Determine the (x, y) coordinate at the center of the cell enclosing the given text.  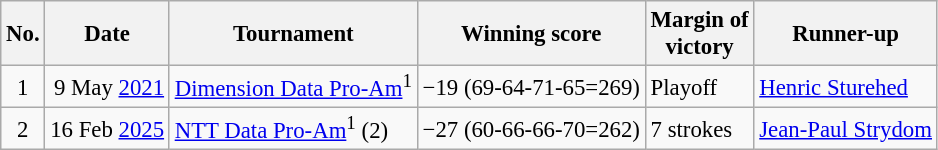
16 Feb 2025 (107, 129)
Playoff (700, 87)
−27 (60-66-66-70=262) (531, 129)
Tournament (293, 34)
−19 (69-64-71-65=269) (531, 87)
Jean-Paul Strydom (846, 129)
Dimension Data Pro-Am1 (293, 87)
No. (23, 34)
9 May 2021 (107, 87)
7 strokes (700, 129)
NTT Data Pro-Am1 (2) (293, 129)
Winning score (531, 34)
Runner-up (846, 34)
Henric Sturehed (846, 87)
Margin ofvictory (700, 34)
1 (23, 87)
Date (107, 34)
2 (23, 129)
